From the cell containing the given text, extract its center point as [x, y] coordinate. 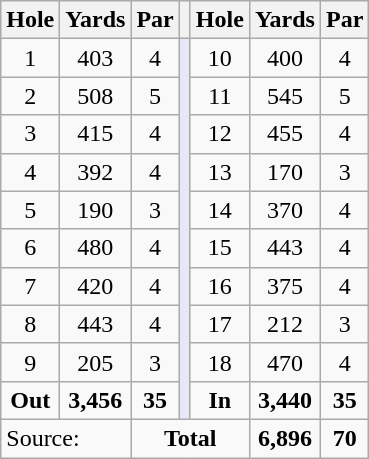
13 [220, 172]
Out [30, 400]
392 [96, 172]
11 [220, 96]
In [220, 400]
1 [30, 58]
17 [220, 324]
16 [220, 286]
205 [96, 362]
170 [284, 172]
375 [284, 286]
415 [96, 134]
3,440 [284, 400]
8 [30, 324]
508 [96, 96]
7 [30, 286]
455 [284, 134]
70 [344, 438]
Source: [66, 438]
545 [284, 96]
14 [220, 210]
9 [30, 362]
6 [30, 248]
403 [96, 58]
2 [30, 96]
400 [284, 58]
480 [96, 248]
420 [96, 286]
Total [190, 438]
6,896 [284, 438]
15 [220, 248]
212 [284, 324]
12 [220, 134]
18 [220, 362]
190 [96, 210]
3,456 [96, 400]
470 [284, 362]
10 [220, 58]
370 [284, 210]
